Extract the [x, y] coordinate from the center of the cell holding the provided text.  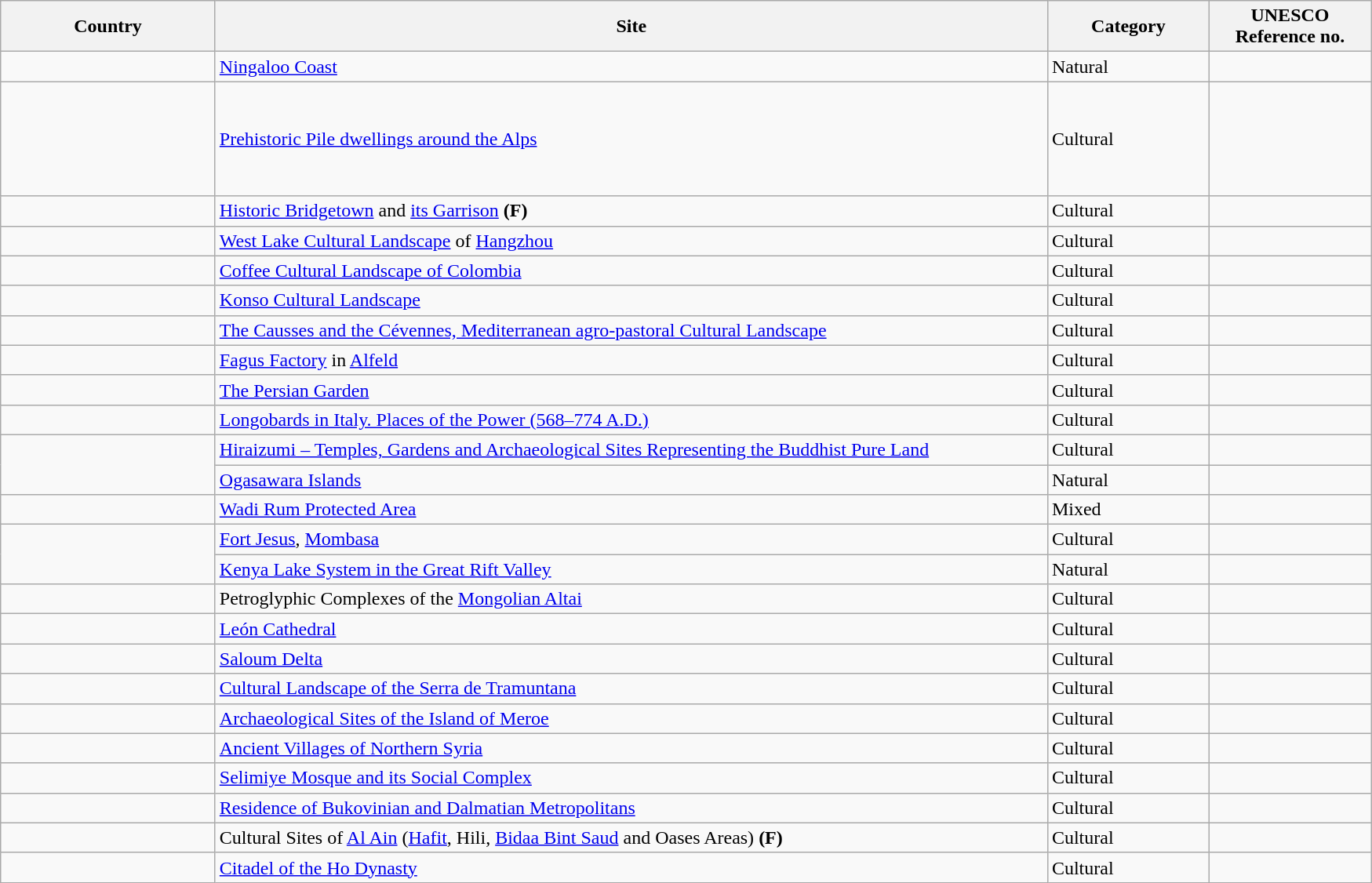
Coffee Cultural Landscape of Colombia [631, 271]
León Cathedral [631, 629]
Selimiye Mosque and its Social Complex [631, 778]
Ancient Villages of Northern Syria [631, 748]
Site [631, 27]
Hiraizumi – Temples, Gardens and Archaeological Sites Representing the Buddhist Pure Land [631, 449]
West Lake Cultural Landscape of Hangzhou [631, 241]
Cultural Sites of Al Ain (Hafit, Hili, Bidaa Bint Saud and Oases Areas) (F) [631, 838]
Petroglyphic Complexes of the Mongolian Altai [631, 599]
Wadi Rum Protected Area [631, 510]
Prehistoric Pile dwellings around the Alps [631, 139]
Kenya Lake System in the Great Rift Valley [631, 569]
Archaeological Sites of the Island of Meroe [631, 718]
Konso Cultural Landscape [631, 300]
Mixed [1128, 510]
The Causses and the Cévennes, Mediterranean agro-pastoral Cultural Landscape [631, 330]
Longobards in Italy. Places of the Power (568–774 A.D.) [631, 420]
UNESCO Reference no. [1290, 27]
Ogasawara Islands [631, 479]
Citadel of the Ho Dynasty [631, 867]
Ningaloo Coast [631, 67]
Cultural Landscape of the Serra de Tramuntana [631, 689]
Residence of Bukovinian and Dalmatian Metropolitans [631, 808]
Fort Jesus, Mombasa [631, 540]
Saloum Delta [631, 659]
Country [108, 27]
Fagus Factory in Alfeld [631, 360]
Category [1128, 27]
Historic Bridgetown and its Garrison (F) [631, 211]
The Persian Garden [631, 390]
